Detect which cell encompasses the target text, then output its [X, Y] center coordinate. 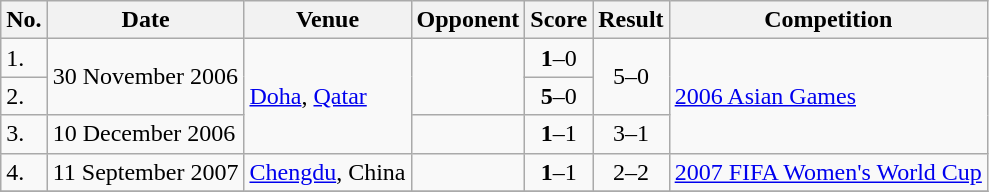
30 November 2006 [146, 77]
Result [631, 20]
Opponent [468, 20]
Competition [828, 20]
Venue [328, 20]
2006 Asian Games [828, 96]
1–0 [559, 58]
4. [24, 172]
11 September 2007 [146, 172]
2007 FIFA Women's World Cup [828, 172]
2. [24, 96]
1. [24, 58]
Doha, Qatar [328, 96]
Chengdu, China [328, 172]
Score [559, 20]
No. [24, 20]
Date [146, 20]
10 December 2006 [146, 134]
2–2 [631, 172]
3. [24, 134]
3–1 [631, 134]
